Pinpoint the cell where the given text exists, returning its [x, y] midpoint coordinate. 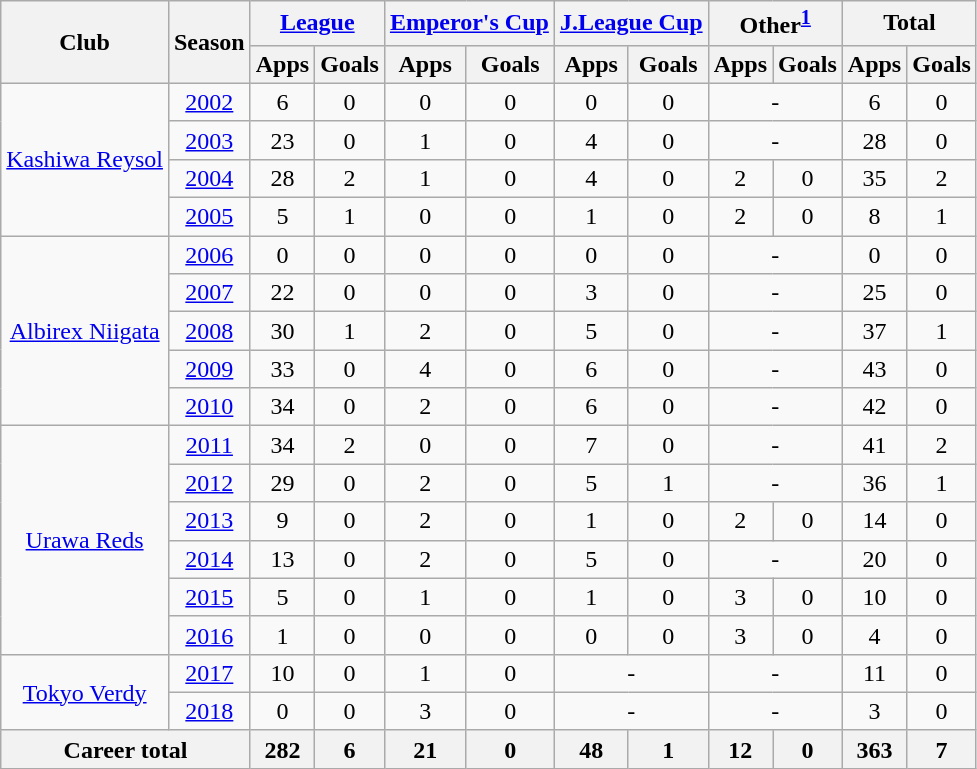
2018 [209, 711]
20 [874, 559]
2002 [209, 102]
13 [282, 559]
2016 [209, 635]
48 [591, 749]
25 [874, 293]
29 [282, 483]
J.League Cup [631, 24]
363 [874, 749]
2013 [209, 521]
Season [209, 42]
42 [874, 407]
43 [874, 369]
Total [909, 24]
2012 [209, 483]
2005 [209, 217]
2004 [209, 178]
30 [282, 331]
41 [874, 445]
League [317, 24]
282 [282, 749]
Albirex Niigata [85, 331]
2007 [209, 293]
33 [282, 369]
23 [282, 140]
11 [874, 673]
8 [874, 217]
9 [282, 521]
37 [874, 331]
Club [85, 42]
21 [425, 749]
2017 [209, 673]
12 [740, 749]
2003 [209, 140]
2015 [209, 597]
22 [282, 293]
2008 [209, 331]
2010 [209, 407]
2014 [209, 559]
2009 [209, 369]
Kashiwa Reysol [85, 159]
Other1 [775, 24]
14 [874, 521]
Urawa Reds [85, 540]
36 [874, 483]
Tokyo Verdy [85, 692]
2006 [209, 255]
2011 [209, 445]
Emperor's Cup [469, 24]
Career total [126, 749]
35 [874, 178]
